From the cell containing the given text, extract its center point as [x, y] coordinate. 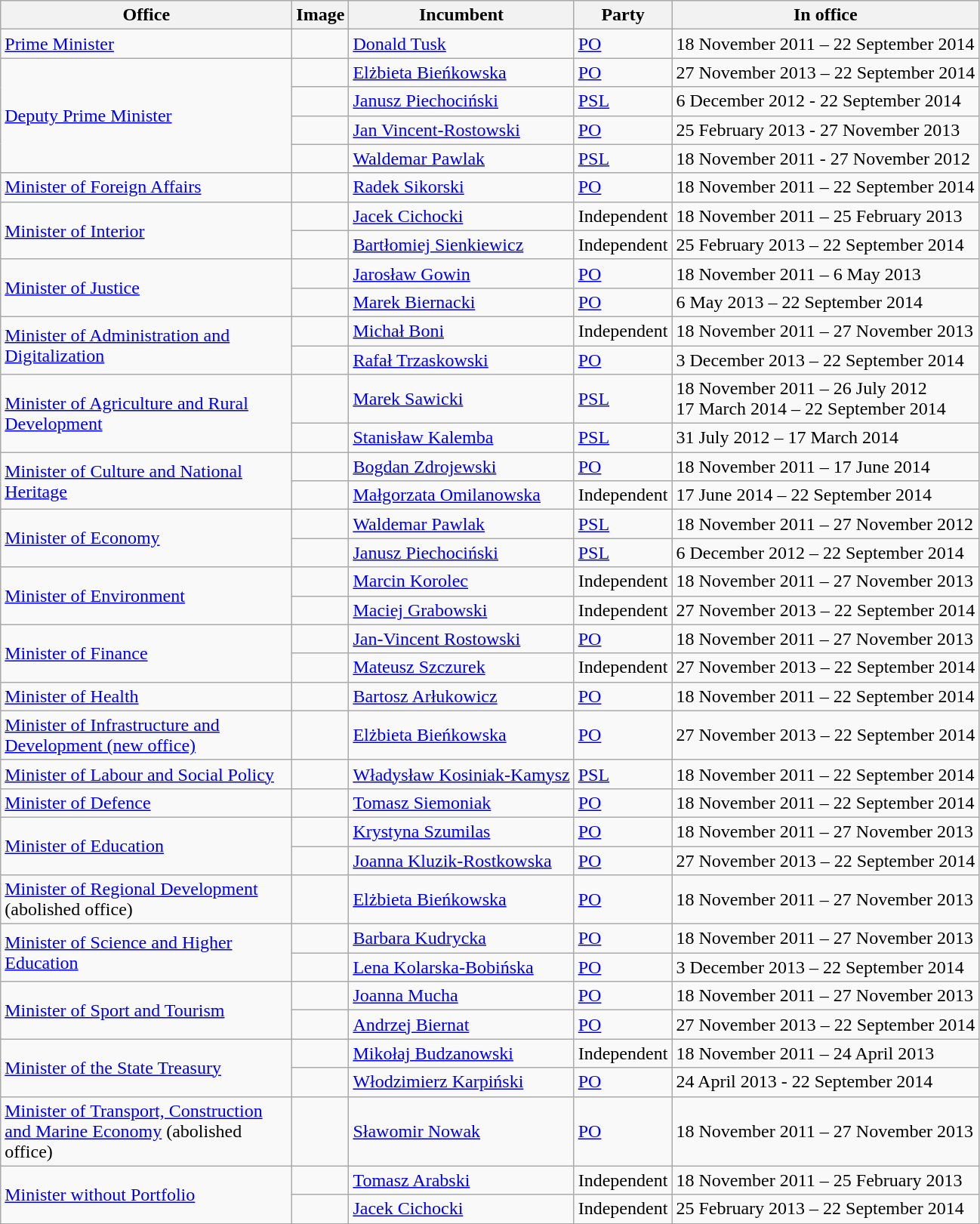
Mikołaj Budzanowski [461, 1053]
Minister of the State Treasury [146, 1068]
Minister of Education [146, 846]
Joanna Mucha [461, 996]
Minister of Justice [146, 288]
Joanna Kluzik-Rostkowska [461, 860]
Jan Vincent-Rostowski [461, 130]
Jan-Vincent Rostowski [461, 639]
Minister of Foreign Affairs [146, 187]
Marek Sawicki [461, 399]
Marcin Korolec [461, 581]
Marek Biernacki [461, 302]
31 July 2012 – 17 March 2014 [826, 438]
24 April 2013 - 22 September 2014 [826, 1082]
Krystyna Szumilas [461, 831]
Tomasz Arabski [461, 1180]
17 June 2014 – 22 September 2014 [826, 495]
Bartłomiej Sienkiewicz [461, 245]
Minister of Interior [146, 230]
Minister without Portfolio [146, 1195]
Jarosław Gowin [461, 273]
Włodzimierz Karpiński [461, 1082]
Office [146, 15]
Bartosz Arłukowicz [461, 696]
Barbara Kudrycka [461, 939]
Maciej Grabowski [461, 610]
Władysław Kosiniak-Kamysz [461, 774]
Minister of Administration and Digitalization [146, 345]
Minister of Sport and Tourism [146, 1010]
18 November 2011 - 27 November 2012 [826, 159]
Stanisław Kalemba [461, 438]
Minister of Environment [146, 596]
25 February 2013 - 27 November 2013 [826, 130]
Rafał Trzaskowski [461, 360]
In office [826, 15]
Michał Boni [461, 331]
Minister of Infrastructure and Development (new office) [146, 735]
Donald Tusk [461, 44]
Sławomir Nowak [461, 1131]
Minister of Regional Development (abolished office) [146, 900]
Minister of Agriculture and Rural Development [146, 414]
18 November 2011 – 27 November 2012 [826, 524]
Minister of Economy [146, 538]
Minister of Culture and National Heritage [146, 481]
6 December 2012 – 22 September 2014 [826, 553]
6 December 2012 - 22 September 2014 [826, 101]
6 May 2013 – 22 September 2014 [826, 302]
Minister of Health [146, 696]
Małgorzata Omilanowska [461, 495]
Image [320, 15]
18 November 2011 – 6 May 2013 [826, 273]
Minister of Finance [146, 653]
18 November 2011 – 26 July 201217 March 2014 – 22 September 2014 [826, 399]
Lena Kolarska-Bobińska [461, 967]
18 November 2011 – 24 April 2013 [826, 1053]
Tomasz Siemoniak [461, 803]
Radek Sikorski [461, 187]
Minister of Labour and Social Policy [146, 774]
Prime Minister [146, 44]
18 November 2011 – 17 June 2014 [826, 467]
Party [623, 15]
Andrzej Biernat [461, 1025]
Minister of Transport, Construction and Marine Economy (abolished office) [146, 1131]
Mateusz Szczurek [461, 667]
Minister of Defence [146, 803]
Minister of Science and Higher Education [146, 953]
Bogdan Zdrojewski [461, 467]
Incumbent [461, 15]
Deputy Prime Minister [146, 116]
